Capture the cell that displays the provided text and extract its [x, y] central coordinate. 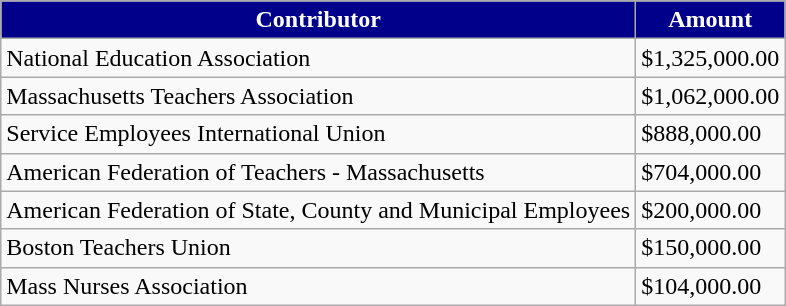
National Education Association [318, 58]
American Federation of Teachers - Massachusetts [318, 172]
Contributor [318, 20]
American Federation of State, County and Municipal Employees [318, 210]
Massachusetts Teachers Association [318, 96]
Mass Nurses Association [318, 286]
$888,000.00 [710, 134]
$704,000.00 [710, 172]
Boston Teachers Union [318, 248]
$104,000.00 [710, 286]
$150,000.00 [710, 248]
$1,062,000.00 [710, 96]
$1,325,000.00 [710, 58]
Service Employees International Union [318, 134]
$200,000.00 [710, 210]
Amount [710, 20]
